Identify which cell holds the provided text, then report its [X, Y] central coordinate. 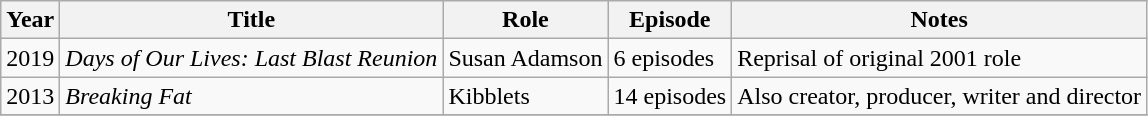
Days of Our Lives: Last Blast Reunion [252, 58]
Kibblets [526, 96]
2013 [30, 96]
Title [252, 20]
Role [526, 20]
Episode [670, 20]
Breaking Fat [252, 96]
6 episodes [670, 58]
Notes [940, 20]
2019 [30, 58]
14 episodes [670, 96]
Year [30, 20]
Also creator, producer, writer and director [940, 96]
Susan Adamson [526, 58]
Reprisal of original 2001 role [940, 58]
